From the cell containing the given text, extract its center point as [x, y] coordinate. 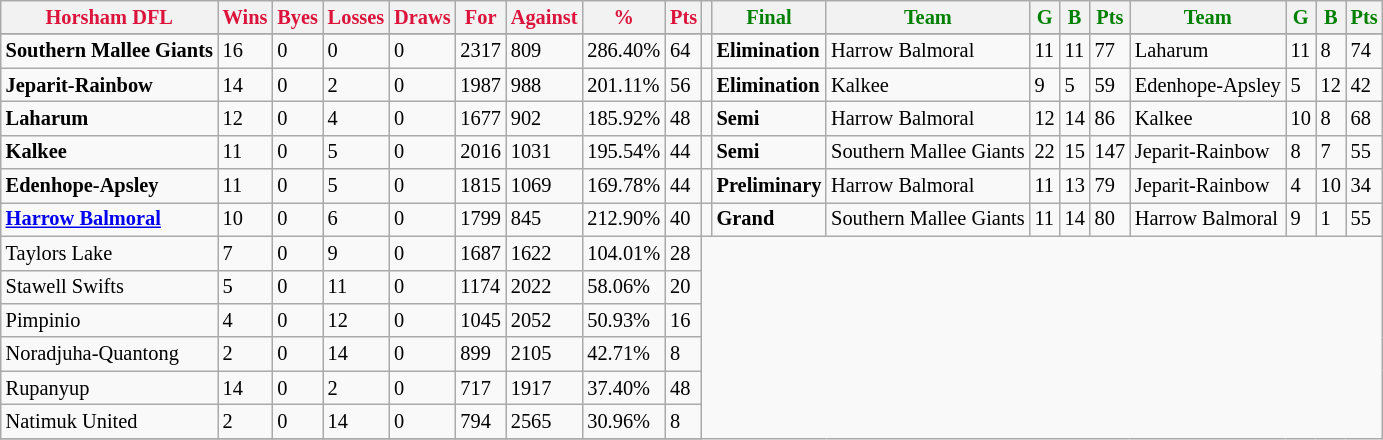
212.90% [624, 219]
80 [1110, 219]
104.01% [624, 253]
Taylors Lake [110, 253]
1799 [480, 219]
Losses [356, 17]
902 [544, 118]
2016 [480, 152]
Grand [770, 219]
Against [544, 17]
1815 [480, 186]
899 [480, 354]
2052 [544, 320]
Rupanyup [110, 388]
845 [544, 219]
1174 [480, 287]
1069 [544, 186]
1917 [544, 388]
1987 [480, 85]
794 [480, 421]
42 [1364, 85]
286.40% [624, 51]
15 [1075, 152]
2317 [480, 51]
2022 [544, 287]
1 [1331, 219]
% [624, 17]
64 [684, 51]
185.92% [624, 118]
42.71% [624, 354]
13 [1075, 186]
1031 [544, 152]
Draws [422, 17]
2105 [544, 354]
809 [544, 51]
74 [1364, 51]
22 [1045, 152]
40 [684, 219]
6 [356, 219]
For [480, 17]
79 [1110, 186]
Noradjuha-Quantong [110, 354]
Wins [246, 17]
Byes [297, 17]
Natimuk United [110, 421]
34 [1364, 186]
2565 [544, 421]
1687 [480, 253]
50.93% [624, 320]
1677 [480, 118]
37.40% [624, 388]
68 [1364, 118]
988 [544, 85]
Pimpinio [110, 320]
20 [684, 287]
1622 [544, 253]
28 [684, 253]
Horsham DFL [110, 17]
169.78% [624, 186]
Final [770, 17]
56 [684, 85]
86 [1110, 118]
77 [1110, 51]
1045 [480, 320]
Preliminary [770, 186]
147 [1110, 152]
59 [1110, 85]
201.11% [624, 85]
30.96% [624, 421]
Stawell Swifts [110, 287]
717 [480, 388]
195.54% [624, 152]
58.06% [624, 287]
